Identify which cell holds the provided text, then report its [x, y] central coordinate. 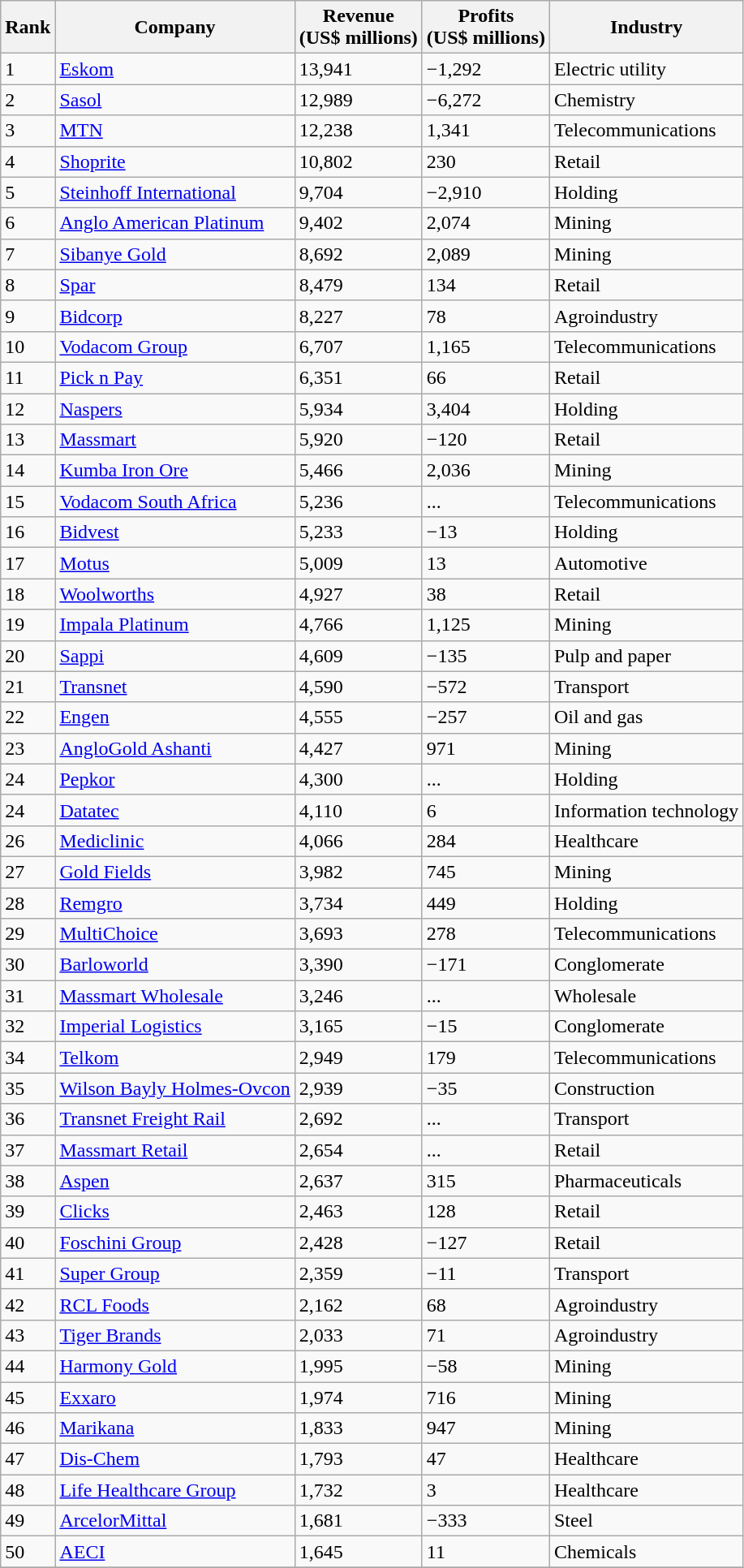
26 [28, 841]
AngloGold Ashanti [175, 748]
Wholesale [646, 996]
3,404 [485, 408]
4,590 [359, 687]
Spar [175, 285]
−127 [485, 1243]
37 [28, 1150]
3,734 [359, 903]
Anglo American Platinum [175, 223]
6,707 [359, 347]
2,359 [359, 1273]
2,074 [485, 223]
34 [28, 1058]
284 [485, 841]
31 [28, 996]
1,995 [359, 1366]
4,555 [359, 717]
1,165 [485, 347]
−171 [485, 965]
6,351 [359, 377]
13,941 [359, 69]
1 [28, 69]
Vodacom South Africa [175, 502]
32 [28, 1027]
46 [28, 1428]
Profits(US$ millions) [485, 28]
4,110 [359, 810]
Industry [646, 28]
Oil and gas [646, 717]
971 [485, 748]
41 [28, 1273]
30 [28, 965]
RCL Foods [175, 1304]
Massmart Wholesale [175, 996]
Wilson Bayly Holmes-Ovcon [175, 1088]
16 [28, 532]
9,402 [359, 223]
Automotive [646, 563]
Naspers [175, 408]
4,300 [359, 779]
Sibanye Gold [175, 254]
179 [485, 1058]
14 [28, 471]
Shoprite [175, 162]
12,989 [359, 100]
Massmart Retail [175, 1150]
50 [28, 1552]
Tiger Brands [175, 1335]
1,793 [359, 1459]
15 [28, 502]
Engen [175, 717]
2,654 [359, 1150]
2,463 [359, 1212]
Sasol [175, 100]
−58 [485, 1366]
Marikana [175, 1428]
66 [485, 377]
23 [28, 748]
Eskom [175, 69]
Construction [646, 1088]
Aspen [175, 1181]
5,920 [359, 440]
17 [28, 563]
68 [485, 1304]
−11 [485, 1273]
18 [28, 594]
Remgro [175, 903]
Steinhoff International [175, 192]
2,692 [359, 1119]
4,927 [359, 594]
Bidvest [175, 532]
3,982 [359, 872]
1,732 [359, 1490]
5,236 [359, 502]
Exxaro [175, 1397]
44 [28, 1366]
230 [485, 162]
8,227 [359, 316]
12,238 [359, 131]
20 [28, 656]
ArcelorMittal [175, 1521]
3,693 [359, 934]
745 [485, 872]
Impala Platinum [175, 625]
19 [28, 625]
−120 [485, 440]
48 [28, 1490]
Pick n Pay [175, 377]
Information technology [646, 810]
−135 [485, 656]
Transnet Freight Rail [175, 1119]
−35 [485, 1088]
278 [485, 934]
3,390 [359, 965]
43 [28, 1335]
29 [28, 934]
28 [28, 903]
Pepkor [175, 779]
8 [28, 285]
−13 [485, 532]
1,645 [359, 1552]
1,974 [359, 1397]
9 [28, 316]
Woolworths [175, 594]
Chemicals [646, 1552]
2 [28, 100]
4,427 [359, 748]
Harmony Gold [175, 1366]
12 [28, 408]
5 [28, 192]
Barloworld [175, 965]
Chemistry [646, 100]
315 [485, 1181]
Sappi [175, 656]
5,009 [359, 563]
−572 [485, 687]
Motus [175, 563]
71 [485, 1335]
2,949 [359, 1058]
MTN [175, 131]
2,939 [359, 1088]
Dis-Chem [175, 1459]
27 [28, 872]
21 [28, 687]
10,802 [359, 162]
1,833 [359, 1428]
−1,292 [485, 69]
Revenue(US$ millions) [359, 28]
Bidcorp [175, 316]
Transnet [175, 687]
Super Group [175, 1273]
4 [28, 162]
Mediclinic [175, 841]
45 [28, 1397]
Datatec [175, 810]
Rank [28, 28]
3,246 [359, 996]
49 [28, 1521]
1,681 [359, 1521]
Foschini Group [175, 1243]
2,089 [485, 254]
Gold Fields [175, 872]
78 [485, 316]
MultiChoice [175, 934]
Imperial Logistics [175, 1027]
35 [28, 1088]
22 [28, 717]
4,766 [359, 625]
−6,272 [485, 100]
2,162 [359, 1304]
−333 [485, 1521]
36 [28, 1119]
Kumba Iron Ore [175, 471]
3,165 [359, 1027]
7 [28, 254]
8,479 [359, 285]
1,341 [485, 131]
5,233 [359, 532]
Life Healthcare Group [175, 1490]
2,036 [485, 471]
42 [28, 1304]
Clicks [175, 1212]
2,033 [359, 1335]
1,125 [485, 625]
2,428 [359, 1243]
Electric utility [646, 69]
39 [28, 1212]
4,066 [359, 841]
40 [28, 1243]
Company [175, 28]
4,609 [359, 656]
−15 [485, 1027]
8,692 [359, 254]
Steel [646, 1521]
716 [485, 1397]
−2,910 [485, 192]
10 [28, 347]
449 [485, 903]
5,934 [359, 408]
5,466 [359, 471]
Massmart [175, 440]
Vodacom Group [175, 347]
134 [485, 285]
128 [485, 1212]
AECI [175, 1552]
Pulp and paper [646, 656]
947 [485, 1428]
Telkom [175, 1058]
−257 [485, 717]
Pharmaceuticals [646, 1181]
9,704 [359, 192]
2,637 [359, 1181]
